Provide the [x, y] coordinate of the cell's center where the given text is located.  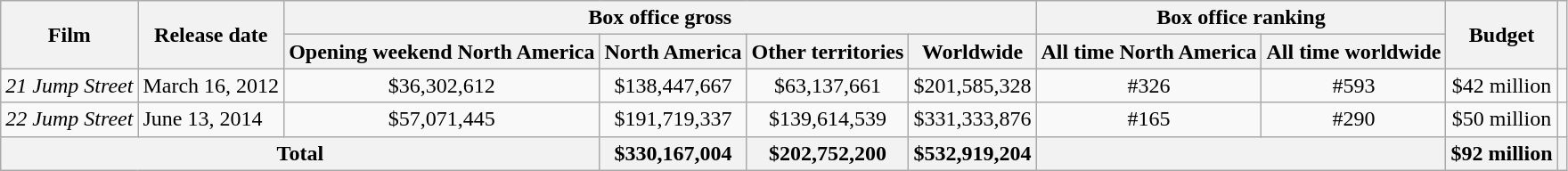
$57,071,445 [442, 119]
$92 million [1502, 153]
#165 [1149, 119]
March 16, 2012 [211, 85]
$532,919,204 [973, 153]
#326 [1149, 85]
$63,137,661 [828, 85]
#290 [1354, 119]
$139,614,539 [828, 119]
Worldwide [973, 52]
All time worldwide [1354, 52]
21 Jump Street [69, 85]
Opening weekend North America [442, 52]
June 13, 2014 [211, 119]
North America [674, 52]
$36,302,612 [442, 85]
Budget [1502, 35]
$42 million [1502, 85]
$138,447,667 [674, 85]
Other territories [828, 52]
$202,752,200 [828, 153]
$201,585,328 [973, 85]
Release date [211, 35]
Film [69, 35]
$191,719,337 [674, 119]
#593 [1354, 85]
All time North America [1149, 52]
Box office ranking [1241, 18]
Total [300, 153]
$50 million [1502, 119]
$330,167,004 [674, 153]
Box office gross [660, 18]
$331,333,876 [973, 119]
22 Jump Street [69, 119]
